From the cell containing the given text, extract its center point as [X, Y] coordinate. 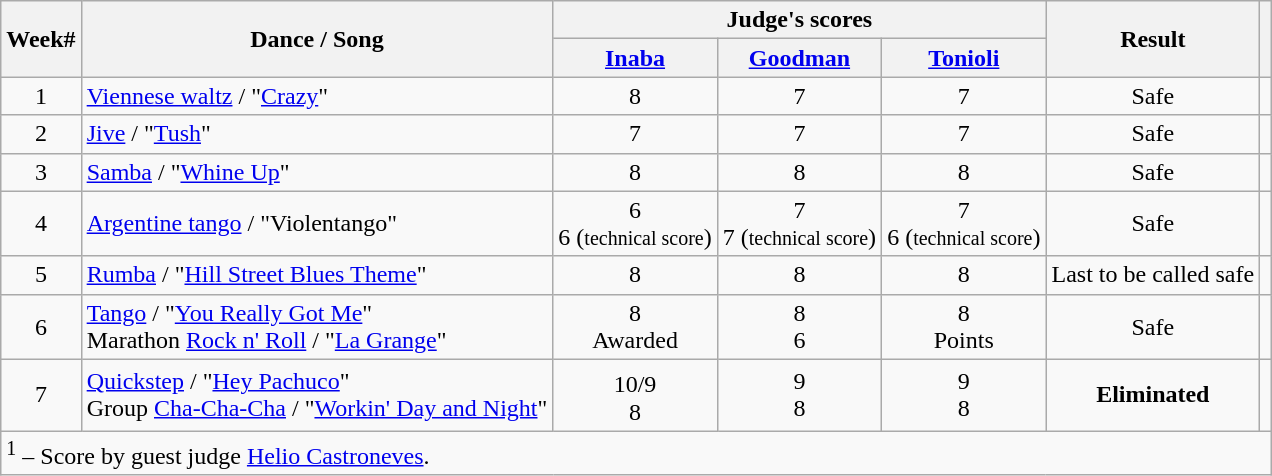
Dance / Song [317, 39]
Viennese waltz / "Crazy" [317, 96]
Argentine tango / "Violentango" [317, 224]
10/98 [635, 395]
3 [41, 172]
Last to be called safe [1153, 275]
2 [41, 134]
Result [1153, 39]
Jive / "Tush" [317, 134]
86 [799, 326]
Rumba / "Hill Street Blues Theme" [317, 275]
Tonioli [964, 58]
1 [41, 96]
Samba / "Whine Up" [317, 172]
Quickstep / "Hey Pachuco"Group Cha-Cha-Cha / "Workin' Day and Night" [317, 395]
8Awarded [635, 326]
1 – Score by guest judge Helio Castroneves. [636, 454]
Week# [41, 39]
6 [41, 326]
Inaba [635, 58]
66 (technical score) [635, 224]
76 (technical score) [964, 224]
Goodman [799, 58]
8Points [964, 326]
Judge's scores [800, 20]
77 (technical score) [799, 224]
Tango / "You Really Got Me"Marathon Rock n' Roll / "La Grange" [317, 326]
4 [41, 224]
Eliminated [1153, 395]
5 [41, 275]
